Detect which cell encompasses the target text, then output its [X, Y] center coordinate. 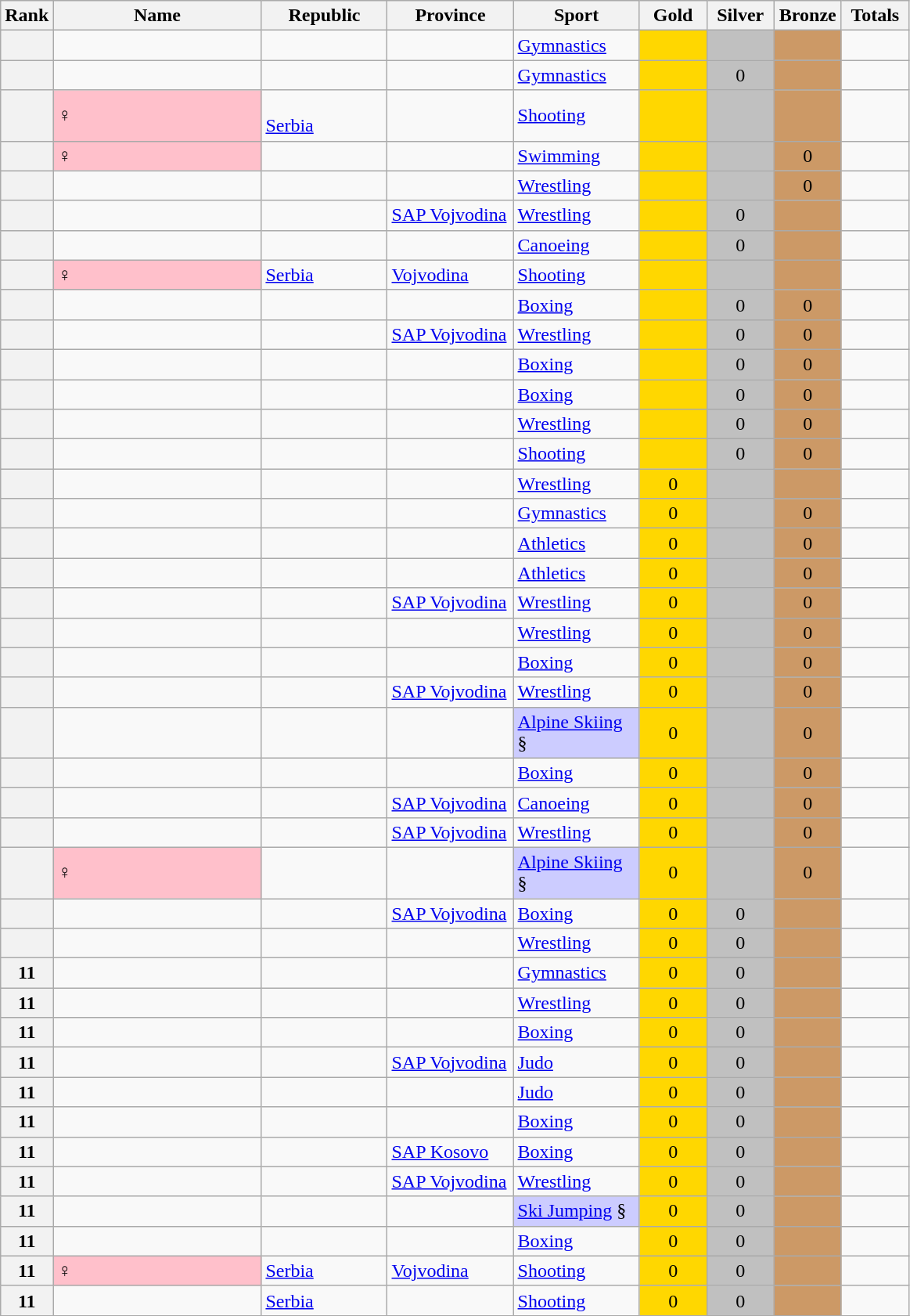
SAP Kosovo [451, 1152]
Gold [673, 16]
Rank [27, 16]
Name [157, 16]
Totals [875, 16]
Republic [324, 16]
Ski Jumping § [576, 1211]
Sport [576, 16]
Bronze [807, 16]
Province [451, 16]
Swimming [576, 156]
Silver [740, 16]
